Extract the (x, y) coordinate from the center of the cell holding the provided text.  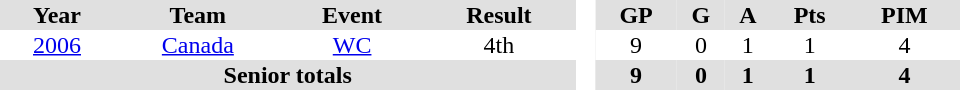
Pts (810, 15)
WC (352, 45)
A (748, 15)
Event (352, 15)
4th (500, 45)
Team (198, 15)
2006 (57, 45)
Senior totals (288, 75)
Canada (198, 45)
PIM (904, 15)
Result (500, 15)
Year (57, 15)
GP (636, 15)
G (701, 15)
